Provide the [X, Y] coordinate of the cell's center where the given text is located.  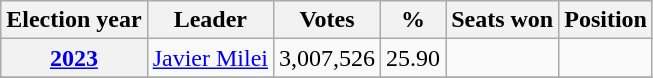
Seats won [502, 20]
3,007,526 [326, 58]
Leader [210, 20]
Javier Milei [210, 58]
Votes [326, 20]
% [414, 20]
25.90 [414, 58]
Position [606, 20]
2023 [74, 58]
Election year [74, 20]
